For the text-containing cell, return its midpoint in (x, y) coordinate format. 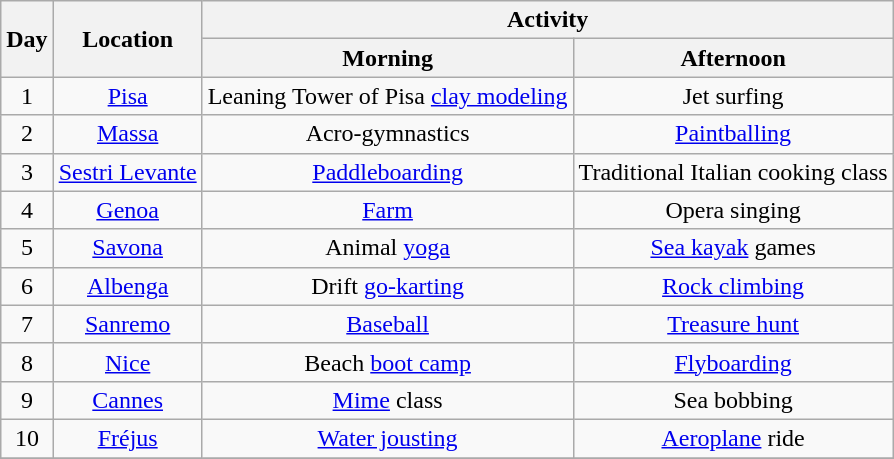
Albenga (128, 286)
10 (27, 438)
Animal yoga (388, 248)
Sestri Levante (128, 172)
Baseball (388, 324)
5 (27, 248)
Aeroplane ride (733, 438)
Day (27, 39)
Water jousting (388, 438)
Sea kayak games (733, 248)
1 (27, 96)
Rock climbing (733, 286)
Afternoon (733, 58)
Genoa (128, 210)
Sanremo (128, 324)
Traditional Italian cooking class (733, 172)
2 (27, 134)
Savona (128, 248)
Paddleboarding (388, 172)
Beach boot camp (388, 362)
Pisa (128, 96)
Jet surfing (733, 96)
Treasure hunt (733, 324)
Sea bobbing (733, 400)
Massa (128, 134)
8 (27, 362)
Paintballing (733, 134)
Opera singing (733, 210)
Fréjus (128, 438)
Nice (128, 362)
Flyboarding (733, 362)
9 (27, 400)
Acro-gymnastics (388, 134)
Mime class (388, 400)
Activity (548, 20)
Drift go-karting (388, 286)
3 (27, 172)
7 (27, 324)
Leaning Tower of Pisa clay modeling (388, 96)
Location (128, 39)
Morning (388, 58)
6 (27, 286)
4 (27, 210)
Farm (388, 210)
Cannes (128, 400)
